Output the [X, Y] coordinate of the center of the cell containing the given text.  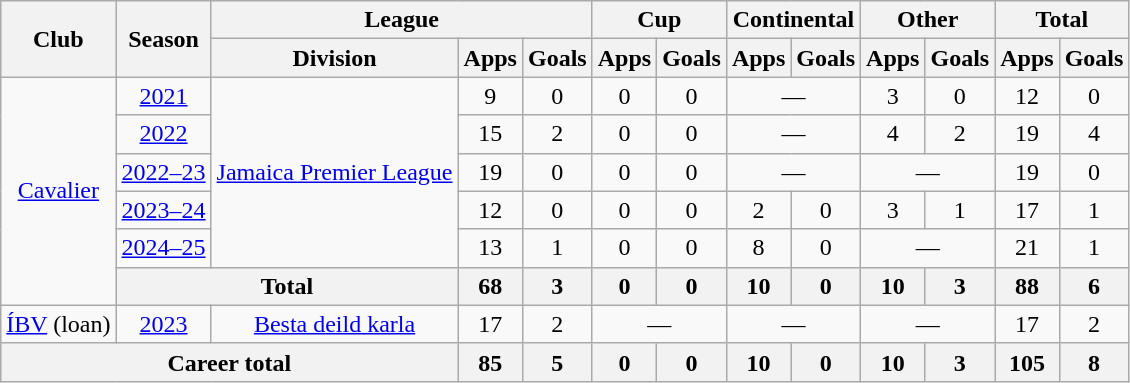
Club [58, 39]
League [402, 20]
68 [490, 286]
2023 [164, 324]
21 [1027, 248]
85 [490, 362]
6 [1094, 286]
2024–25 [164, 248]
Cup [659, 20]
5 [557, 362]
Career total [230, 362]
2023–24 [164, 210]
9 [490, 96]
Season [164, 39]
88 [1027, 286]
15 [490, 134]
Continental [793, 20]
2022–23 [164, 172]
ÍBV (loan) [58, 324]
13 [490, 248]
2021 [164, 96]
Cavalier [58, 191]
Jamaica Premier League [334, 172]
Besta deild karla [334, 324]
105 [1027, 362]
2022 [164, 134]
Division [334, 58]
Other [928, 20]
